Detect which cell encompasses the target text, then output its [x, y] center coordinate. 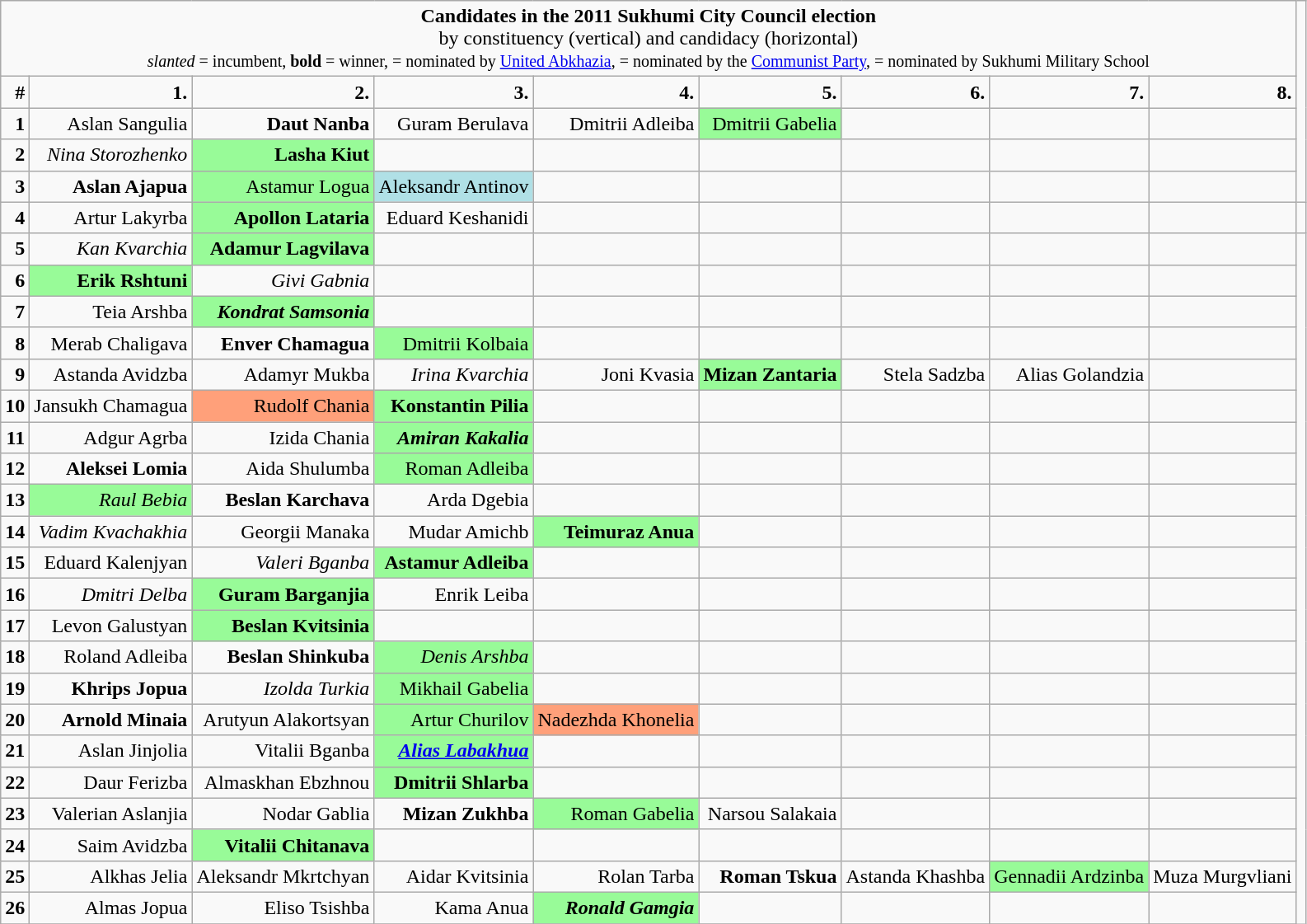
Eduard Keshanidi [453, 218]
Alias Labakhua [453, 751]
Enrik Leiba [453, 594]
Aslan Jinjolia [110, 751]
Guram Berulava [453, 124]
Gennadii Ardzinba [1070, 876]
15 [15, 563]
8 [15, 343]
9 [15, 374]
Vitalii Bganba [283, 751]
Valeri Bganba [283, 563]
22 [15, 782]
Raul Bebia [110, 500]
Adamur Lagvilava [283, 249]
Nina Storozhenko [110, 155]
4 [15, 218]
6. [916, 92]
8. [1223, 92]
Mizan Zantaria [770, 374]
Almas Jopua [110, 908]
Kama Anua [453, 908]
Rudolf Chania [283, 406]
Vadim Kvachakhia [110, 532]
Irina Kvarchia [453, 374]
Beslan Kvitsinia [283, 626]
Artur Lakyrba [110, 218]
Aslan Sangulia [110, 124]
Erik Rshtuni [110, 280]
Almaskhan Ebzhnou [283, 782]
Daur Ferizba [110, 782]
3. [453, 92]
20 [15, 720]
13 [15, 500]
17 [15, 626]
Aida Shulumba [283, 469]
# [15, 92]
Lasha Kiut [283, 155]
Eduard Kalenjyan [110, 563]
3 [15, 186]
Aidar Kvitsinia [453, 876]
Saim Avidzba [110, 845]
Georgii Manaka [283, 532]
5. [770, 92]
Adamyr Mukba [283, 374]
1. [110, 92]
Nodar Gablia [283, 814]
Dmitrii Kolbaia [453, 343]
2 [15, 155]
Roman Gabelia [616, 814]
Alias Golandzia [1070, 374]
Beslan Shinkuba [283, 657]
Eliso Tsishba [283, 908]
Muza Murgvliani [1223, 876]
Roman Adleiba [453, 469]
1 [15, 124]
Kan Kvarchia [110, 249]
Arda Dgebia [453, 500]
19 [15, 688]
14 [15, 532]
6 [15, 280]
7. [1070, 92]
Konstantin Pilia [453, 406]
Aleksandr Mkrtchyan [283, 876]
Adgur Agrba [110, 438]
Narsou Salakaia [770, 814]
Ronald Gamgia [616, 908]
Roman Tskua [770, 876]
Guram Barganjia [283, 594]
Astanda Khashba [916, 876]
Jansukh Chamagua [110, 406]
Kondrat Samsonia [283, 312]
5 [15, 249]
4. [616, 92]
16 [15, 594]
Astanda Avidzba [110, 374]
Aleksandr Antinov [453, 186]
Astamur Logua [283, 186]
Mikhail Gabelia [453, 688]
Artur Churilov [453, 720]
Enver Chamagua [283, 343]
Dmitrii Shlarba [453, 782]
7 [15, 312]
Dmitri Delba [110, 594]
Joni Kvasia [616, 374]
10 [15, 406]
Teimuraz Anua [616, 532]
Merab Chaligava [110, 343]
Teia Arshba [110, 312]
26 [15, 908]
Levon Galustyan [110, 626]
12 [15, 469]
23 [15, 814]
Nadezhda Khonelia [616, 720]
Apollon Lataria [283, 218]
Arutyun Alakortsyan [283, 720]
Givi Gabnia [283, 280]
Valerian Aslanjia [110, 814]
21 [15, 751]
24 [15, 845]
Dmitrii Adleiba [616, 124]
Aslan Ajapua [110, 186]
Mizan Zukhba [453, 814]
Arnold Minaia [110, 720]
Roland Adleiba [110, 657]
Astamur Adleiba [453, 563]
11 [15, 438]
Alkhas Jelia [110, 876]
Aleksei Lomia [110, 469]
18 [15, 657]
25 [15, 876]
Mudar Amichb [453, 532]
Stela Sadzba [916, 374]
Dmitrii Gabelia [770, 124]
2. [283, 92]
Vitalii Chitanava [283, 845]
Denis Arshba [453, 657]
Beslan Karchava [283, 500]
Khrips Jopua [110, 688]
Rolan Tarba [616, 876]
Izolda Turkia [283, 688]
Izida Chania [283, 438]
Amiran Kakalia [453, 438]
Daut Nanba [283, 124]
